Search for the cell housing the specified text and yield its (X, Y) center coordinate. 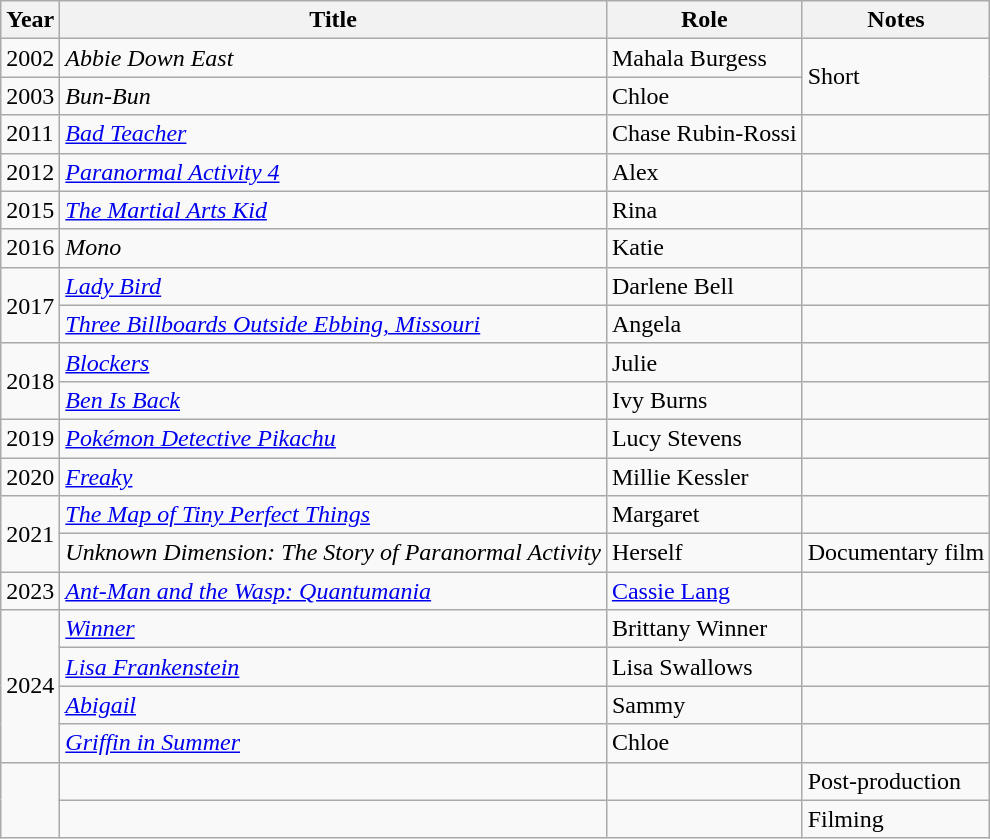
Filming (896, 819)
Sammy (704, 705)
Cassie Lang (704, 591)
2011 (30, 134)
2003 (30, 96)
Freaky (334, 477)
2023 (30, 591)
2017 (30, 305)
Ben Is Back (334, 400)
2021 (30, 534)
Lucy Stevens (704, 438)
Millie Kessler (704, 477)
Role (704, 20)
Lady Bird (334, 286)
Abbie Down East (334, 58)
Unknown Dimension: The Story of Paranormal Activity (334, 553)
2015 (30, 210)
Angela (704, 324)
Chase Rubin-Rossi (704, 134)
Blockers (334, 362)
Rina (704, 210)
Pokémon Detective Pikachu (334, 438)
Darlene Bell (704, 286)
Julie (704, 362)
The Martial Arts Kid (334, 210)
Alex (704, 172)
Winner (334, 629)
Abigail (334, 705)
Documentary film (896, 553)
2020 (30, 477)
Mono (334, 248)
Griffin in Summer (334, 743)
Bun-Bun (334, 96)
Ant-Man and the Wasp: Quantumania (334, 591)
Notes (896, 20)
Paranormal Activity 4 (334, 172)
Three Billboards Outside Ebbing, Missouri (334, 324)
The Map of Tiny Perfect Things (334, 515)
Year (30, 20)
2012 (30, 172)
Margaret (704, 515)
Short (896, 77)
2002 (30, 58)
Lisa Swallows (704, 667)
2019 (30, 438)
Title (334, 20)
Herself (704, 553)
Lisa Frankenstein (334, 667)
2024 (30, 686)
Brittany Winner (704, 629)
2016 (30, 248)
Katie (704, 248)
Post-production (896, 781)
2018 (30, 381)
Ivy Burns (704, 400)
Mahala Burgess (704, 58)
Bad Teacher (334, 134)
